Find where the given text appears and provide that cell's center as (X, Y) coordinate. 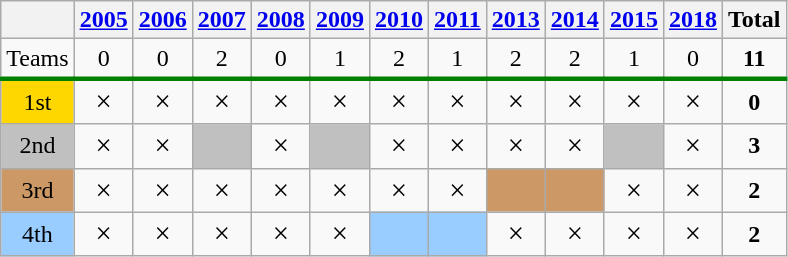
2nd (38, 146)
2018 (692, 20)
2006 (162, 20)
2011 (457, 20)
2005 (104, 20)
3rd (38, 190)
Teams (38, 59)
2010 (398, 20)
Total (754, 20)
11 (754, 59)
1st (38, 101)
2015 (634, 20)
3 (754, 146)
2013 (516, 20)
4th (38, 234)
2014 (574, 20)
2008 (280, 20)
2007 (222, 20)
2009 (340, 20)
